From the cell containing the given text, extract its center point as [x, y] coordinate. 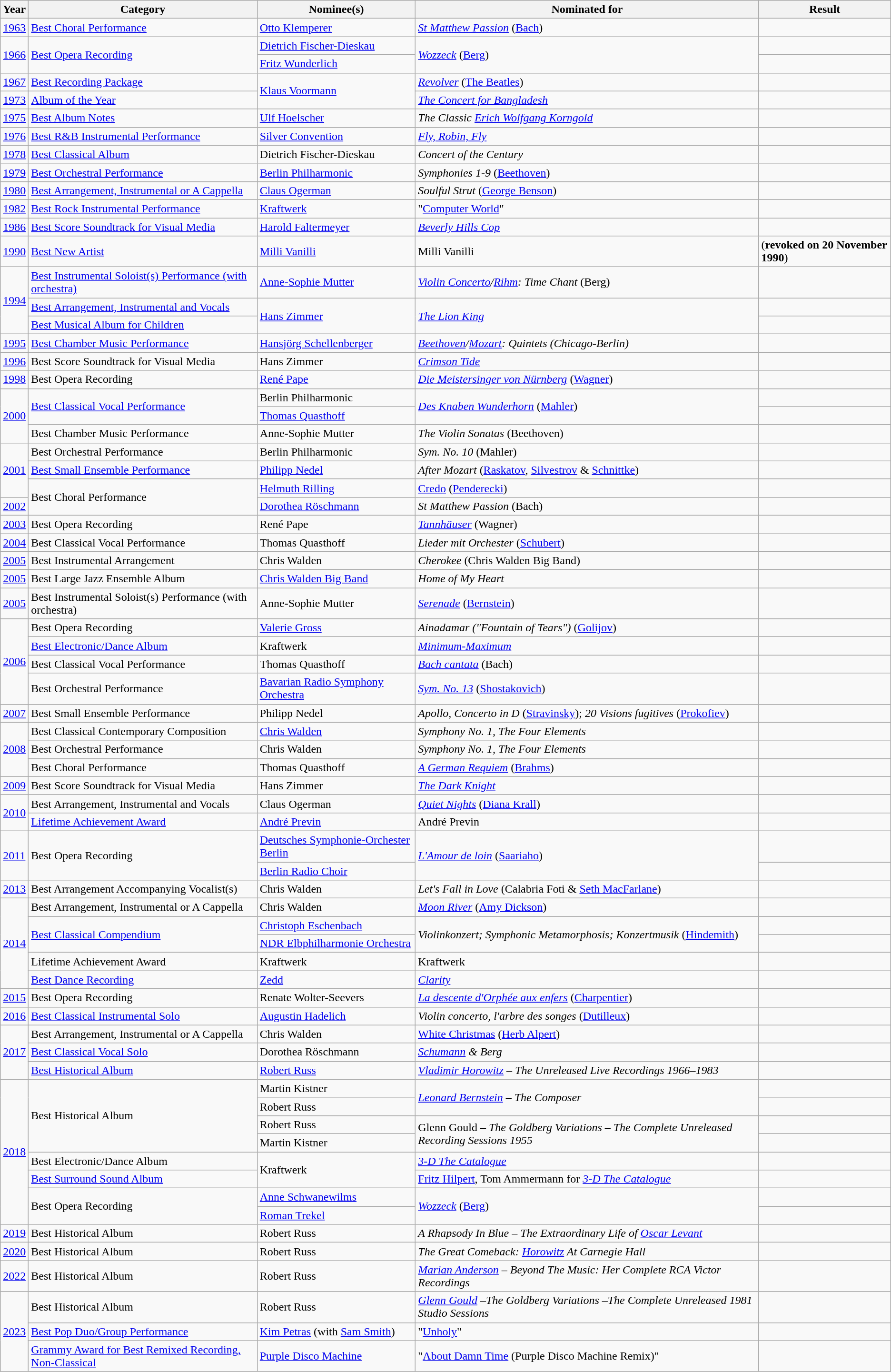
Crimson Tide [587, 361]
La descente d'Orphée aux enfers (Charpentier) [587, 998]
1975 [14, 118]
Renate Wolter-Seevers [336, 998]
Best Classical Contemporary Composition [143, 731]
2016 [14, 1016]
2011 [14, 855]
L'Amour de loin (Saariaho) [587, 855]
Best Classical Instrumental Solo [143, 1016]
2004 [14, 542]
Nominee(s) [336, 10]
Year [14, 10]
Fritz Hilpert, Tom Ammermann for 3-D The Catalogue [587, 1179]
The Classic Erich Wolfgang Korngold [587, 118]
1986 [14, 227]
Otto Klemperer [336, 28]
2010 [14, 813]
1982 [14, 209]
Violin Concerto/Rihm: Time Chant (Berg) [587, 283]
Klaus Voormann [336, 91]
Ulf Hoelscher [336, 118]
1963 [14, 28]
Hansjörg Schellenberger [336, 343]
Serenade (Bernstein) [587, 604]
2002 [14, 506]
2023 [14, 1332]
Schumann & Berg [587, 1052]
Best Classical Vocal Solo [143, 1052]
Beethoven/Mozart: Quintets (Chicago-Berlin) [587, 343]
Berlin Radio Choir [336, 871]
Apollo, Concerto in D (Stravinsky); 20 Visions fugitives (Prokofiev) [587, 713]
Moon River (Amy Dickson) [587, 907]
1980 [14, 190]
Best Classical Album [143, 154]
1990 [14, 251]
2007 [14, 713]
1976 [14, 136]
1966 [14, 55]
1973 [14, 100]
The Dark Knight [587, 785]
2001 [14, 470]
Ainadamar ("Fountain of Tears") (Golijov) [587, 628]
Let's Fall in Love (Calabria Foti & Seth MacFarlane) [587, 889]
Bach cantata (Bach) [587, 664]
Purple Disco Machine [336, 1356]
"Computer World" [587, 209]
Soulful Strut (George Benson) [587, 190]
(revoked on 20 November 1990) [824, 251]
2015 [14, 998]
Violinkonzert; Symphonic Metamorphosis; Konzertmusik (Hindemith) [587, 935]
2020 [14, 1252]
2009 [14, 785]
"About Damn Time (Purple Disco Machine Remix)" [587, 1356]
Best Rock Instrumental Performance [143, 209]
2019 [14, 1233]
Tannhäuser (Wagner) [587, 524]
Concert of the Century [587, 154]
Lieder mit Orchester (Schubert) [587, 542]
1996 [14, 361]
Best Recording Package [143, 82]
Christoph Eschenbach [336, 925]
Harold Faltermeyer [336, 227]
3-D The Catalogue [587, 1161]
Best Surround Sound Album [143, 1179]
Symphonies 1-9 (Beethoven) [587, 172]
Best Musical Album for Children [143, 325]
2017 [14, 1052]
"Unholy" [587, 1332]
Minimum-Maximum [587, 646]
Violin concerto, l'arbre des songes (Dutilleux) [587, 1016]
Valerie Gross [336, 628]
The Lion King [587, 316]
1979 [14, 172]
Best Classical Compendium [143, 935]
2008 [14, 749]
Die Meistersinger von Nürnberg (Wagner) [587, 379]
Credo (Penderecki) [587, 488]
Best Large Jazz Ensemble Album [143, 579]
The Violin Sonatas (Beethoven) [587, 434]
Roman Trekel [336, 1215]
Best Dance Recording [143, 980]
A Rhapsody In Blue – The Extraordinary Life of Oscar Levant [587, 1233]
Revolver (The Beatles) [587, 82]
Fritz Wunderlich [336, 64]
Home of My Heart [587, 579]
Glenn Gould – The Goldberg Variations – The Complete Unreleased Recording Sessions 1955 [587, 1133]
Kim Petras (with Sam Smith) [336, 1332]
Beverly Hills Cop [587, 227]
Result [824, 10]
Zedd [336, 980]
2000 [14, 416]
Category [143, 10]
Leonard Bernstein – The Composer [587, 1097]
Deutsches Symphonie-Orchester Berlin [336, 846]
Des Knaben Wunderhorn (Mahler) [587, 407]
Quiet Nights (Diana Krall) [587, 804]
Helmuth Rilling [336, 488]
2018 [14, 1152]
Album of the Year [143, 100]
NDR Elbphilharmonie Orchestra [336, 944]
Best Arrangement Accompanying Vocalist(s) [143, 889]
Nominated for [587, 10]
Silver Convention [336, 136]
Cherokee (Chris Walden Big Band) [587, 561]
Chris Walden Big Band [336, 579]
Clarity [587, 980]
Fly, Robin, Fly [587, 136]
2014 [14, 944]
1994 [14, 301]
Best Instrumental Arrangement [143, 561]
Sym. No. 10 (Mahler) [587, 452]
Best New Artist [143, 251]
Best R&B Instrumental Performance [143, 136]
After Mozart (Raskatov, Silvestrov & Schnittke) [587, 470]
A German Requiem (Brahms) [587, 767]
2022 [14, 1276]
Augustin Hadelich [336, 1016]
Grammy Award for Best Remixed Recording, Non-Classical [143, 1356]
Bavarian Radio Symphony Orchestra [336, 688]
Best Pop Duo/Group Performance [143, 1332]
Glenn Gould –The Goldberg Variations –The Complete Unreleased 1981 Studio Sessions [587, 1307]
1978 [14, 154]
2006 [14, 662]
1967 [14, 82]
2013 [14, 889]
Sym. No. 13 (Shostakovich) [587, 688]
Vladimir Horowitz – The Unreleased Live Recordings 1966–1983 [587, 1070]
White Christmas (Herb Alpert) [587, 1034]
2003 [14, 524]
1995 [14, 343]
Marian Anderson – Beyond The Music: Her Complete RCA Victor Recordings [587, 1276]
1998 [14, 379]
The Great Comeback: Horowitz At Carnegie Hall [587, 1252]
Anne Schwanewilms [336, 1197]
Best Album Notes [143, 118]
The Concert for Bangladesh [587, 100]
